Return the [X, Y] coordinate for the center point of the cell that contains the specified text.  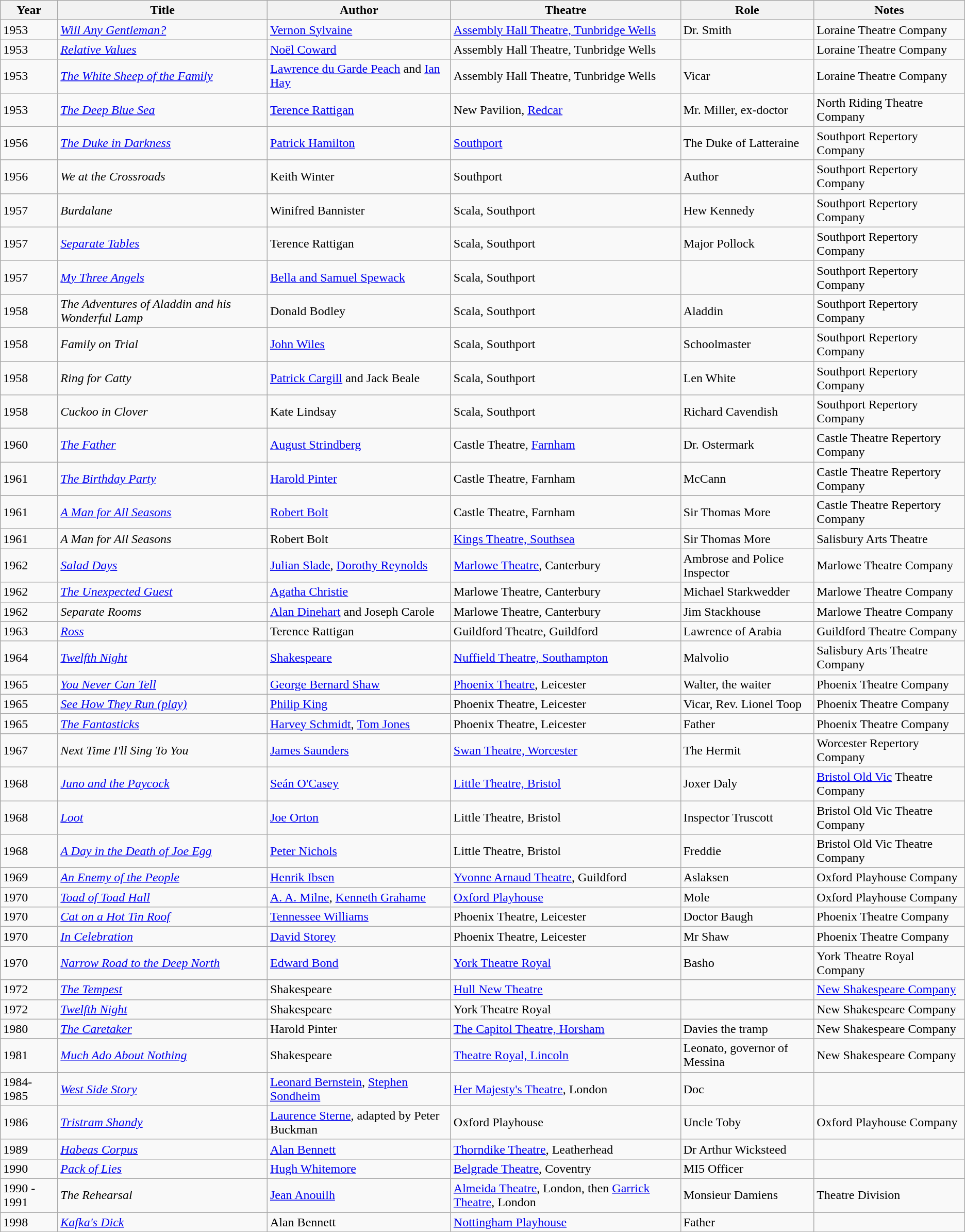
Donald Bodley [359, 310]
The White Sheep of the Family [163, 76]
Keith Winter [359, 176]
Lawrence du Garde Peach and Ian Hay [359, 76]
George Bernard Shaw [359, 684]
Almeida Theatre, London, then Garrick Theatre, London [565, 1195]
David Storey [359, 937]
Juno and the Paycock [163, 784]
West Side Story [163, 1089]
Aslaksen [747, 878]
1960 [29, 446]
Nottingham Playhouse [565, 1222]
Patrick Hamilton [359, 143]
Family on Trial [163, 344]
Dr Arthur Wicksteed [747, 1149]
Salisbury Arts Theatre [890, 539]
Agatha Christie [359, 592]
Worcester Repertory Company [890, 750]
Toad of Toad Hall [163, 897]
Tennessee Williams [359, 917]
Inspector Truscott [747, 817]
The Unexpected Guest [163, 592]
James Saunders [359, 750]
Patrick Cargill and Jack Beale [359, 377]
The Fantasticks [163, 724]
Nuffield Theatre, Southampton [565, 658]
Relative Values [163, 50]
Joe Orton [359, 817]
Hew Kennedy [747, 210]
Mr. Miller, ex-doctor [747, 109]
Julian Slade, Dorothy Reynolds [359, 565]
Notes [890, 10]
Laurence Sterne, adapted by Peter Buckman [359, 1122]
Kafka's Dick [163, 1222]
1990 [29, 1169]
1964 [29, 658]
You Never Can Tell [163, 684]
Doc [747, 1089]
Aladdin [747, 310]
Theatre [565, 10]
Ring for Catty [163, 377]
Vernon Sylvaine [359, 30]
1989 [29, 1149]
Walter, the waiter [747, 684]
Much Ado About Nothing [163, 1055]
MI5 Officer [747, 1169]
August Strindberg [359, 446]
Pack of Lies [163, 1169]
The Capitol Theatre, Horsham [565, 1029]
Kings Theatre, Southsea [565, 539]
Edward Bond [359, 963]
Peter Nichols [359, 851]
Major Pollock [747, 243]
Belgrade Theatre, Coventry [565, 1169]
Jim Stackhouse [747, 612]
Dr. Smith [747, 30]
1969 [29, 878]
Tristram Shandy [163, 1122]
Monsieur Damiens [747, 1195]
North Riding Theatre Company [890, 109]
Leonard Bernstein, Stephen Sondheim [359, 1089]
New Pavilion, Redcar [565, 109]
See How They Run (play) [163, 704]
Swan Theatre, Worcester [565, 750]
Next Time I'll Sing To You [163, 750]
Guildford Theatre, Guildford [565, 631]
Ross [163, 631]
John Wiles [359, 344]
Habeas Corpus [163, 1149]
Loot [163, 817]
Doctor Baugh [747, 917]
1998 [29, 1222]
Theatre Royal, Lincoln [565, 1055]
Mr Shaw [747, 937]
Basho [747, 963]
Hull New Theatre [565, 990]
Role [747, 10]
Schoolmaster [747, 344]
Yvonne Arnaud Theatre, Guildford [565, 878]
The Caretaker [163, 1029]
The Deep Blue Sea [163, 109]
Seán O'Casey [359, 784]
Cat on a Hot Tin Roof [163, 917]
The Birthday Party [163, 479]
The Hermit [747, 750]
Mole [747, 897]
Uncle Toby [747, 1122]
The Duke in Darkness [163, 143]
Davies the tramp [747, 1029]
The Duke of Latteraine [747, 143]
The Adventures of Aladdin and his Wonderful Lamp [163, 310]
1981 [29, 1055]
1963 [29, 631]
1990 - 1991 [29, 1195]
1986 [29, 1122]
1967 [29, 750]
Kate Lindsay [359, 412]
Her Majesty's Theatre, London [565, 1089]
Separate Rooms [163, 612]
An Enemy of the People [163, 878]
Richard Cavendish [747, 412]
Michael Starkwedder [747, 592]
Dr. Ostermark [747, 446]
Bella and Samuel Spewack [359, 277]
1980 [29, 1029]
Title [163, 10]
Salad Days [163, 565]
Leonato, governor of Messina [747, 1055]
Thorndike Theatre, Leatherhead [565, 1149]
The Father [163, 446]
Hugh Whitemore [359, 1169]
Jean Anouilh [359, 1195]
Vicar, Rev. Lionel Toop [747, 704]
Harvey Schmidt, Tom Jones [359, 724]
Narrow Road to the Deep North [163, 963]
Freddie [747, 851]
Philip King [359, 704]
York Theatre Royal Company [890, 963]
Year [29, 10]
Noël Coward [359, 50]
Alan Dinehart and Joseph Carole [359, 612]
Vicar [747, 76]
The Tempest [163, 990]
Malvolio [747, 658]
Ambrose and Police Inspector [747, 565]
We at the Crossroads [163, 176]
Joxer Daly [747, 784]
McCann [747, 479]
Will Any Gentleman? [163, 30]
A Day in the Death of Joe Egg [163, 851]
Henrik Ibsen [359, 878]
In Celebration [163, 937]
Cuckoo in Clover [163, 412]
Theatre Division [890, 1195]
Burdalane [163, 210]
Guildford Theatre Company [890, 631]
Separate Tables [163, 243]
My Three Angels [163, 277]
Lawrence of Arabia [747, 631]
Len White [747, 377]
Winifred Bannister [359, 210]
1984-1985 [29, 1089]
A. A. Milne, Kenneth Grahame [359, 897]
Salisbury Arts Theatre Company [890, 658]
The Rehearsal [163, 1195]
